Pinpoint the cell where the given text exists, returning its (X, Y) midpoint coordinate. 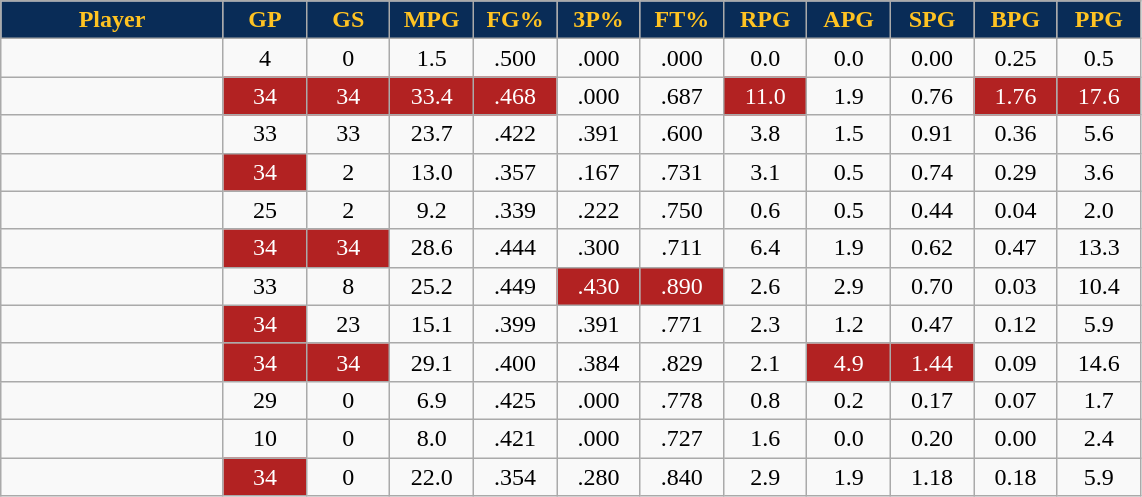
0.04 (1016, 210)
5.6 (1098, 134)
.778 (682, 400)
1.76 (1016, 96)
.300 (598, 248)
25 (264, 210)
0.25 (1016, 58)
2.6 (766, 286)
.687 (682, 96)
4.9 (848, 362)
9.2 (432, 210)
.339 (514, 210)
0.62 (932, 248)
0.91 (932, 134)
0.2 (848, 400)
6.9 (432, 400)
14.6 (1098, 362)
.384 (598, 362)
SPG (932, 20)
.468 (514, 96)
3.1 (766, 172)
13.3 (1098, 248)
8.0 (432, 438)
.354 (514, 477)
.711 (682, 248)
2.0 (1098, 210)
23.7 (432, 134)
FT% (682, 20)
PPG (1098, 20)
1.18 (932, 477)
22.0 (432, 477)
FG% (514, 20)
.727 (682, 438)
17.6 (1098, 96)
0.20 (932, 438)
11.0 (766, 96)
Player (112, 20)
.771 (682, 324)
29.1 (432, 362)
MPG (432, 20)
.167 (598, 172)
0.09 (1016, 362)
2.1 (766, 362)
0.76 (932, 96)
.449 (514, 286)
.500 (514, 58)
.222 (598, 210)
0.29 (1016, 172)
.422 (514, 134)
33.4 (432, 96)
1.6 (766, 438)
6.4 (766, 248)
.890 (682, 286)
8 (348, 286)
.600 (682, 134)
23 (348, 324)
13.0 (432, 172)
.357 (514, 172)
.430 (598, 286)
2.4 (1098, 438)
APG (848, 20)
GS (348, 20)
.425 (514, 400)
.400 (514, 362)
0.03 (1016, 286)
BPG (1016, 20)
.731 (682, 172)
3.6 (1098, 172)
2.3 (766, 324)
.829 (682, 362)
.444 (514, 248)
0.74 (932, 172)
0.70 (932, 286)
10.4 (1098, 286)
15.1 (432, 324)
0.6 (766, 210)
0.17 (932, 400)
29 (264, 400)
GP (264, 20)
10 (264, 438)
0.18 (1016, 477)
0.07 (1016, 400)
.421 (514, 438)
25.2 (432, 286)
1.2 (848, 324)
0.12 (1016, 324)
0.8 (766, 400)
.750 (682, 210)
3P% (598, 20)
3.8 (766, 134)
0.36 (1016, 134)
.399 (514, 324)
4 (264, 58)
28.6 (432, 248)
1.44 (932, 362)
RPG (766, 20)
.840 (682, 477)
.280 (598, 477)
1.7 (1098, 400)
0.44 (932, 210)
